Locate the cell with the specified text and output its [X, Y] center coordinate. 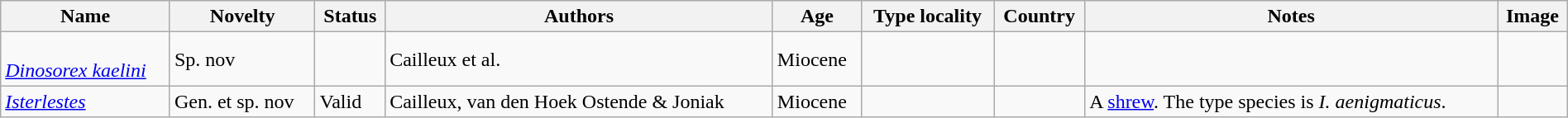
Gen. et sp. nov [242, 101]
Novelty [242, 17]
Image [1533, 17]
Type locality [927, 17]
Status [351, 17]
Dinosorex kaelini [86, 59]
Country [1040, 17]
Valid [351, 101]
Sp. nov [242, 59]
Age [817, 17]
Notes [1292, 17]
Authors [579, 17]
Isterlestes [86, 101]
Cailleux et al. [579, 59]
A shrew. The type species is I. aenigmaticus. [1292, 101]
Cailleux, van den Hoek Ostende & Joniak [579, 101]
Name [86, 17]
